Capture the cell that displays the provided text and extract its [X, Y] central coordinate. 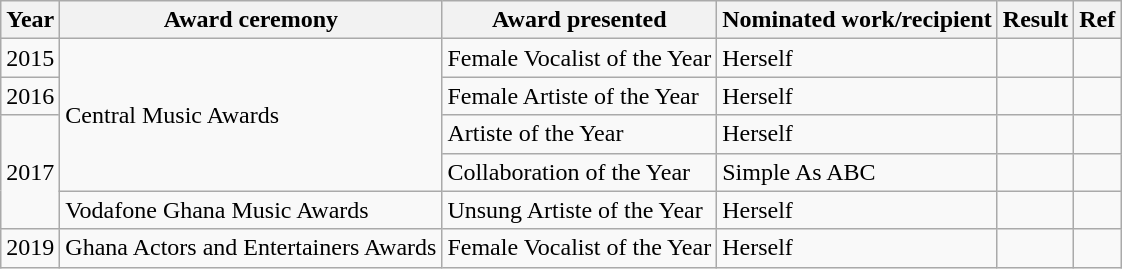
2019 [30, 248]
Ref [1098, 20]
Vodafone Ghana Music Awards [251, 210]
Ghana Actors and Entertainers Awards [251, 248]
Central Music Awards [251, 115]
Year [30, 20]
2016 [30, 96]
2015 [30, 58]
Award ceremony [251, 20]
Nominated work/recipient [858, 20]
Unsung Artiste of the Year [580, 210]
Result [1035, 20]
2017 [30, 172]
Award presented [580, 20]
Simple As ABC [858, 172]
Female Artiste of the Year [580, 96]
Collaboration of the Year [580, 172]
Artiste of the Year [580, 134]
